Capture the cell that displays the provided text and extract its (X, Y) central coordinate. 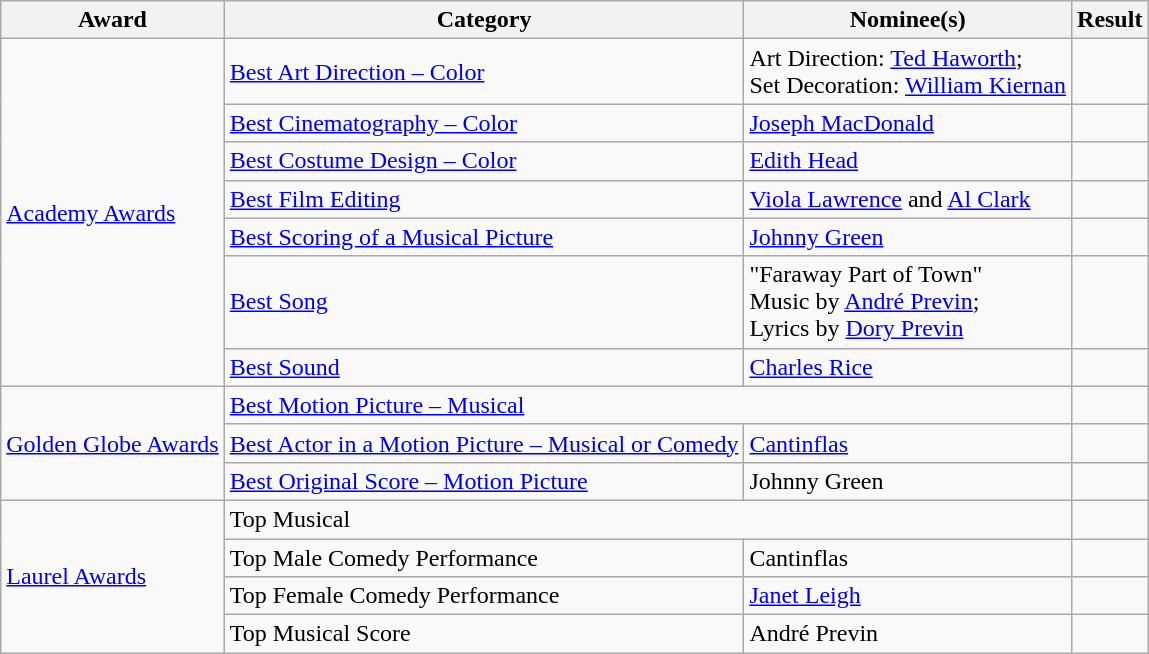
Best Scoring of a Musical Picture (484, 237)
André Previn (908, 634)
Best Actor in a Motion Picture – Musical or Comedy (484, 443)
Award (113, 20)
Janet Leigh (908, 596)
Result (1110, 20)
Best Song (484, 302)
Laurel Awards (113, 576)
Edith Head (908, 161)
Best Costume Design – Color (484, 161)
Joseph MacDonald (908, 123)
Best Motion Picture – Musical (648, 405)
Golden Globe Awards (113, 443)
Category (484, 20)
Best Cinematography – Color (484, 123)
Best Sound (484, 367)
Best Art Direction – Color (484, 72)
Top Musical (648, 519)
Art Direction: Ted Haworth; Set Decoration: William Kiernan (908, 72)
Academy Awards (113, 212)
Top Female Comedy Performance (484, 596)
"Faraway Part of Town" Music by André Previn; Lyrics by Dory Previn (908, 302)
Nominee(s) (908, 20)
Best Film Editing (484, 199)
Top Musical Score (484, 634)
Viola Lawrence and Al Clark (908, 199)
Best Original Score – Motion Picture (484, 481)
Charles Rice (908, 367)
Top Male Comedy Performance (484, 557)
